Extract the (x, y) coordinate from the center of the cell holding the provided text.  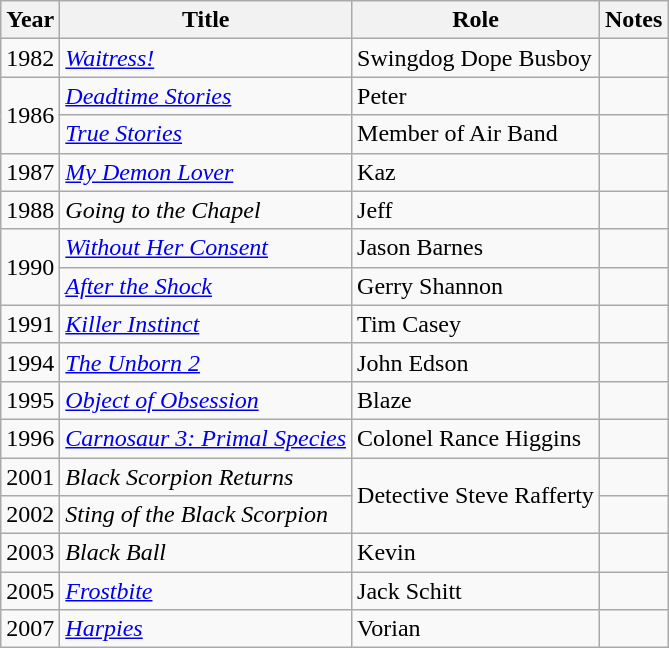
Detective Steve Rafferty (476, 496)
1982 (30, 58)
Deadtime Stories (206, 96)
Role (476, 20)
Sting of the Black Scorpion (206, 515)
1996 (30, 438)
The Unborn 2 (206, 362)
1987 (30, 172)
1988 (30, 210)
2007 (30, 629)
1994 (30, 362)
Black Ball (206, 553)
Jason Barnes (476, 248)
My Demon Lover (206, 172)
Peter (476, 96)
1986 (30, 115)
1990 (30, 267)
2005 (30, 591)
Jack Schitt (476, 591)
Vorian (476, 629)
1995 (30, 400)
2001 (30, 477)
2003 (30, 553)
Gerry Shannon (476, 286)
2002 (30, 515)
Without Her Consent (206, 248)
Year (30, 20)
Waitress! (206, 58)
Going to the Chapel (206, 210)
Blaze (476, 400)
True Stories (206, 134)
Notes (633, 20)
Kevin (476, 553)
Kaz (476, 172)
Frostbite (206, 591)
1991 (30, 324)
Swingdog Dope Busboy (476, 58)
Killer Instinct (206, 324)
Black Scorpion Returns (206, 477)
Jeff (476, 210)
John Edson (476, 362)
Title (206, 20)
After the Shock (206, 286)
Carnosaur 3: Primal Species (206, 438)
Object of Obsession (206, 400)
Member of Air Band (476, 134)
Tim Casey (476, 324)
Harpies (206, 629)
Colonel Rance Higgins (476, 438)
